Identify which cell holds the provided text, then report its (x, y) central coordinate. 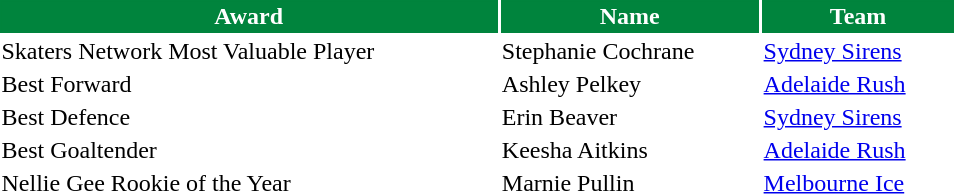
Team (858, 16)
Best Defence (248, 117)
Ashley Pelkey (630, 84)
Name (630, 16)
Best Goaltender (248, 150)
Keesha Aitkins (630, 150)
Best Forward (248, 84)
Skaters Network Most Valuable Player (248, 51)
Award (248, 16)
Erin Beaver (630, 117)
Stephanie Cochrane (630, 51)
